Locate the cell with the specified text and output its (X, Y) center coordinate. 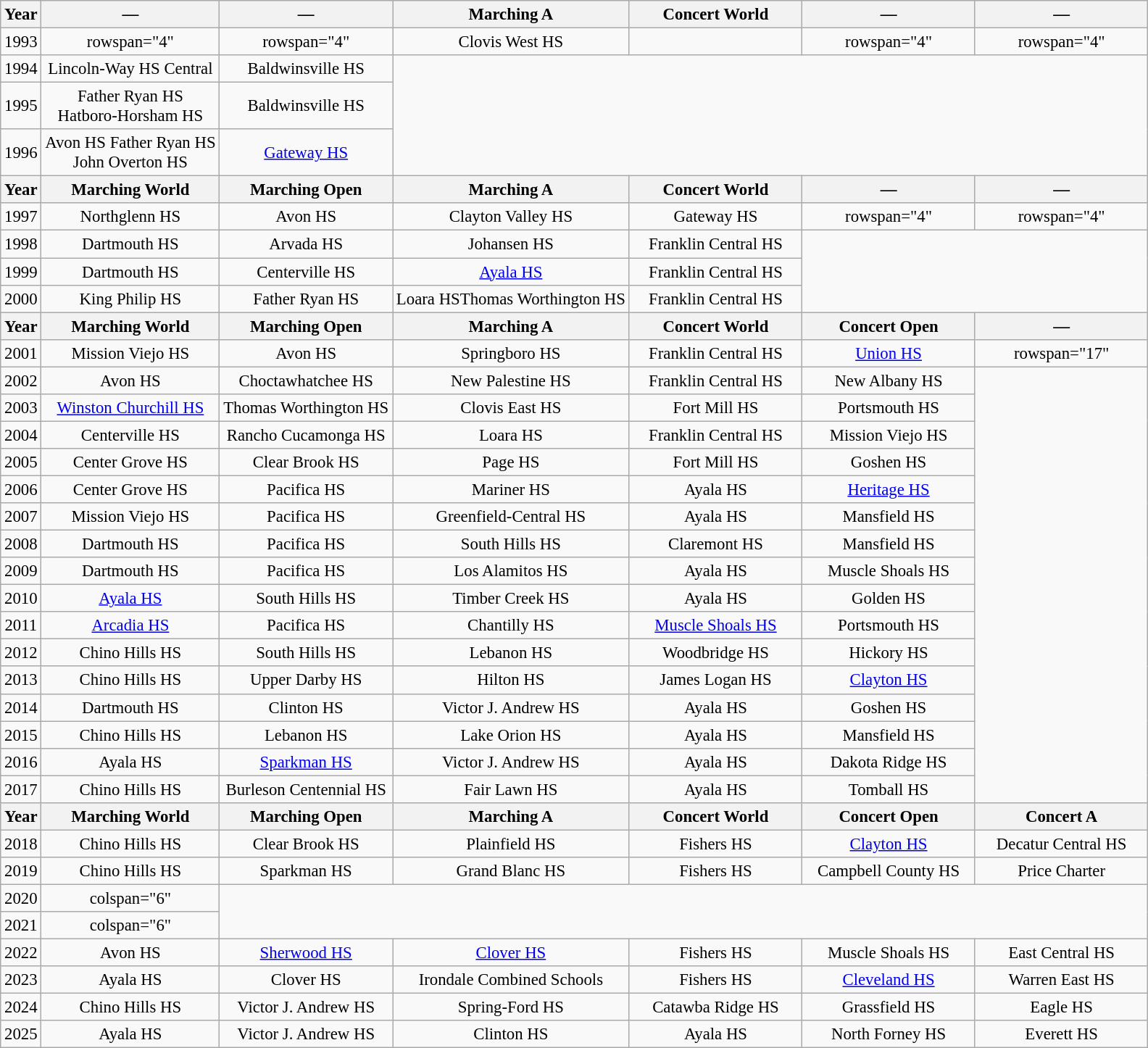
1996 (21, 152)
Choctawhatchee HS (306, 380)
Warren East HS (1061, 980)
2024 (21, 1007)
King Philip HS (130, 299)
North Forney HS (889, 1034)
1993 (21, 42)
Eagle HS (1061, 1007)
2005 (21, 462)
Loara HSThomas Worthington HS (512, 299)
2011 (21, 625)
2025 (21, 1034)
Plainfield HS (512, 844)
Catawba Ridge HS (716, 1007)
2014 (21, 707)
Campbell County HS (889, 871)
East Central HS (1061, 953)
2016 (21, 762)
Los Alamitos HS (512, 571)
Thomas Worthington HS (306, 408)
Cleveland HS (889, 980)
Timber Creek HS (512, 599)
Everett HS (1061, 1034)
Avon HS Father Ryan HS John Overton HS (130, 152)
2022 (21, 953)
Father Ryan HS Hatboro-Horsham HS (130, 106)
Clovis West HS (512, 42)
Woodbridge HS (716, 653)
Golden HS (889, 599)
2008 (21, 544)
Concert A (1061, 817)
Burleson Centennial HS (306, 789)
Northglenn HS (130, 217)
Chantilly HS (512, 625)
2003 (21, 408)
2013 (21, 681)
Irondale Combined Schools (512, 980)
Union HS (889, 353)
Johansen HS (512, 244)
Loara HS (512, 435)
2012 (21, 653)
Greenfield-Central HS (512, 517)
Price Charter (1061, 871)
1997 (21, 217)
Dakota Ridge HS (889, 762)
2021 (21, 926)
1994 (21, 69)
Clayton Valley HS (512, 217)
Decatur Central HS (1061, 844)
2004 (21, 435)
1998 (21, 244)
Winston Churchill HS (130, 408)
1999 (21, 272)
2019 (21, 871)
Tomball HS (889, 789)
Lake Orion HS (512, 735)
Father Ryan HS (306, 299)
Claremont HS (716, 544)
Spring-Ford HS (512, 1007)
2009 (21, 571)
Grassfield HS (889, 1007)
2020 (21, 898)
Upper Darby HS (306, 681)
Mariner HS (512, 489)
New Palestine HS (512, 380)
2007 (21, 517)
New Albany HS (889, 380)
rowspan="17" (1061, 353)
Arvada HS (306, 244)
2000 (21, 299)
Clovis East HS (512, 408)
Sherwood HS (306, 953)
Arcadia HS (130, 625)
2015 (21, 735)
Springboro HS (512, 353)
2002 (21, 380)
Hickory HS (889, 653)
2023 (21, 980)
Rancho Cucamonga HS (306, 435)
Fair Lawn HS (512, 789)
Hilton HS (512, 681)
Heritage HS (889, 489)
1995 (21, 106)
2006 (21, 489)
2010 (21, 599)
2018 (21, 844)
Lincoln-Way HS Central (130, 69)
2017 (21, 789)
2001 (21, 353)
James Logan HS (716, 681)
Page HS (512, 462)
Grand Blanc HS (512, 871)
